From the cell containing the given text, extract its center point as (X, Y) coordinate. 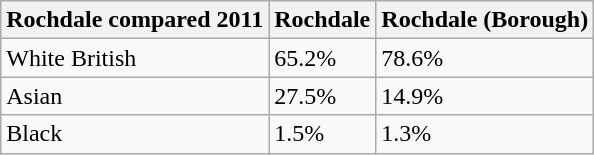
Asian (135, 96)
Rochdale compared 2011 (135, 20)
White British (135, 58)
78.6% (485, 58)
Rochdale (322, 20)
1.3% (485, 134)
Rochdale (Borough) (485, 20)
Black (135, 134)
1.5% (322, 134)
14.9% (485, 96)
27.5% (322, 96)
65.2% (322, 58)
